Provide the (X, Y) coordinate of the cell's center where the given text is located.  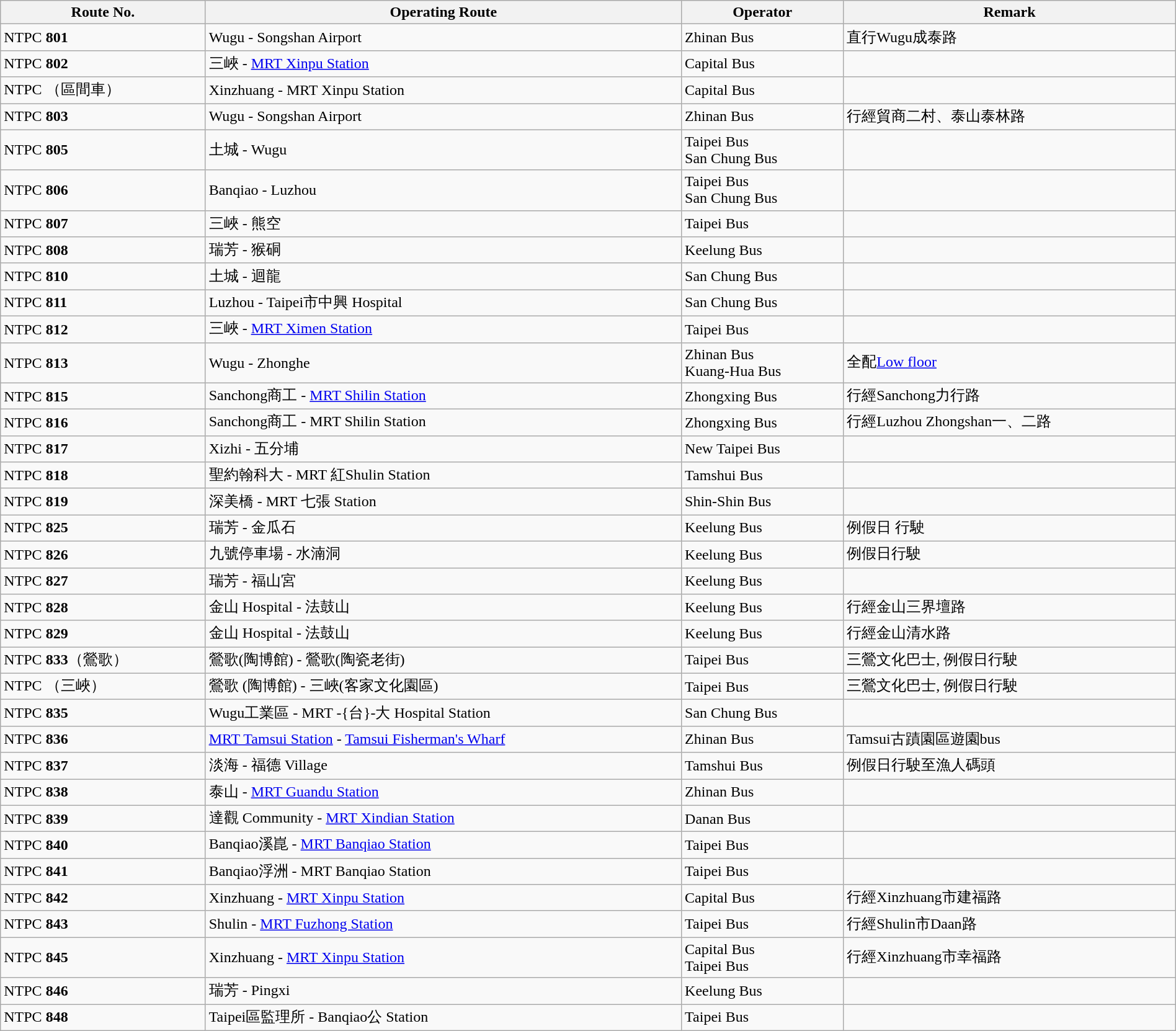
Tamsui古蹟園區遊園bus (1010, 739)
三峽 - MRT Ximen Station (443, 329)
Route No. (103, 12)
NTPC 828 (103, 608)
淡海 - 福德 Village (443, 765)
Banqiao浮洲 - MRT Banqiao Station (443, 871)
New Taipei Bus (763, 449)
NTPC 833（鶯歌） (103, 660)
達觀 Community - MRT Xindian Station (443, 819)
行經金山清水路 (1010, 634)
例假日行駛至漁人碼頭 (1010, 765)
MRT Tamsui Station - Tamsui Fisherman's Wharf (443, 739)
聖約翰科大 - MRT 紅Shulin Station (443, 475)
九號停車場 - 水湳洞 (443, 555)
行經Xinzhuang市建福路 (1010, 898)
NTPC 808 (103, 251)
行經Xinzhuang市幸福路 (1010, 958)
NTPC 816 (103, 423)
NTPC 825 (103, 529)
Luzhou - Taipei市中興 Hospital (443, 303)
例假日 行駛 (1010, 529)
NTPC 801 (103, 37)
Banqiao溪崑 - MRT Banqiao Station (443, 845)
NTPC 840 (103, 845)
NTPC 818 (103, 475)
泰山 - MRT Guandu Station (443, 793)
Banqiao - Luzhou (443, 190)
Operating Route (443, 12)
NTPC 805 (103, 150)
鶯歌 (陶博館) - 三峽(客家文化園區) (443, 686)
NTPC 813 (103, 362)
NTPC 826 (103, 555)
NTPC 802 (103, 63)
NTPC 843 (103, 924)
NTPC 839 (103, 819)
NTPC （區間車） (103, 91)
Shin-Shin Bus (763, 501)
NTPC 846 (103, 991)
NTPC 835 (103, 713)
NTPC 803 (103, 117)
NTPC 829 (103, 634)
NTPC 848 (103, 1017)
Wugu工業區 - MRT -{台}-大 Hospital Station (443, 713)
NTPC 841 (103, 871)
NTPC 807 (103, 223)
行經貿商二村、泰山泰林路 (1010, 117)
三峽 - 熊空 (443, 223)
Capital BusTaipei Bus (763, 958)
土城 - Wugu (443, 150)
NTPC 837 (103, 765)
NTPC （三峽） (103, 686)
NTPC 806 (103, 190)
Wugu - Zhonghe (443, 362)
三峽 - MRT Xinpu Station (443, 63)
全配Low floor (1010, 362)
Operator (763, 12)
NTPC 827 (103, 581)
Danan Bus (763, 819)
瑞芳 - 金瓜石 (443, 529)
行經Shulin市Daan路 (1010, 924)
土城 - 迴龍 (443, 277)
鶯歌(陶博館) - 鶯歌(陶瓷老街) (443, 660)
NTPC 812 (103, 329)
行經Sanchong力行路 (1010, 396)
NTPC 819 (103, 501)
NTPC 811 (103, 303)
瑞芳 - 猴硐 (443, 251)
例假日行駛 (1010, 555)
Shulin - MRT Fuzhong Station (443, 924)
Taipei區監理所 - Banqiao公 Station (443, 1017)
Remark (1010, 12)
NTPC 838 (103, 793)
NTPC 842 (103, 898)
行經金山三界壇路 (1010, 608)
深美橋 - MRT 七張 Station (443, 501)
NTPC 815 (103, 396)
瑞芳 - Pingxi (443, 991)
NTPC 810 (103, 277)
Xizhi - 五分埔 (443, 449)
瑞芳 - 福山宮 (443, 581)
Zhinan BusKuang-Hua Bus (763, 362)
行經Luzhou Zhongshan一、二路 (1010, 423)
NTPC 836 (103, 739)
NTPC 817 (103, 449)
直行Wugu成泰路 (1010, 37)
NTPC 845 (103, 958)
